Capture the cell that displays the provided text and extract its (X, Y) central coordinate. 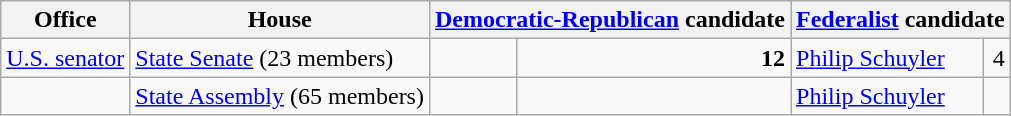
Democratic-Republican candidate (610, 20)
State Senate (23 members) (280, 58)
State Assembly (65 members) (280, 96)
U.S. senator (66, 58)
Federalist candidate (901, 20)
House (280, 20)
12 (653, 58)
Office (66, 20)
4 (996, 58)
